Return [X, Y] of the center of cell containing provided text 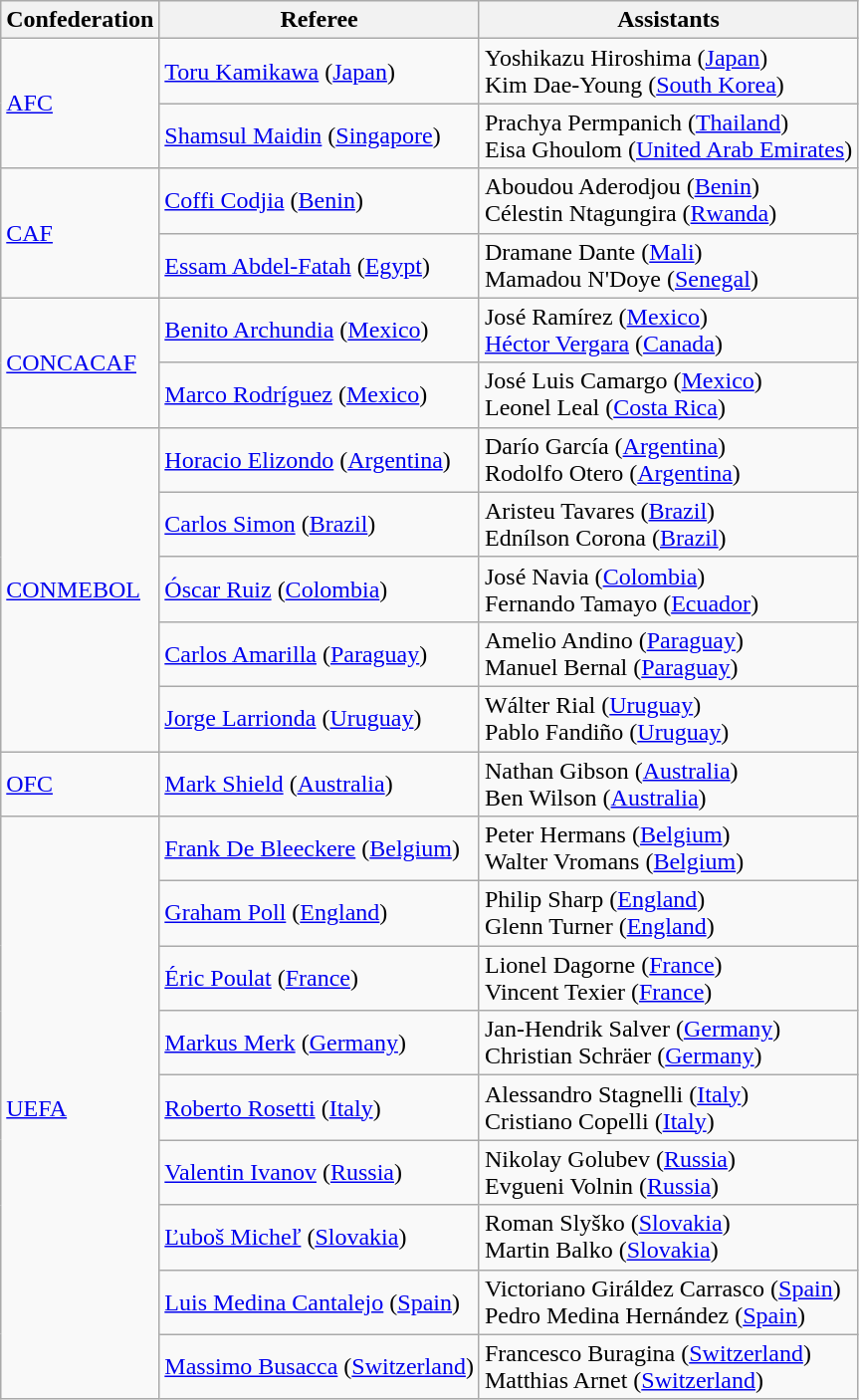
Darío García (Argentina)Rodolfo Otero (Argentina) [668, 460]
Alessandro Stagnelli (Italy)Cristiano Copelli (Italy) [668, 1107]
Prachya Permpanich (Thailand)Eisa Ghoulom (United Arab Emirates) [668, 135]
Victoriano Giráldez Carrasco (Spain)Pedro Medina Hernández (Spain) [668, 1302]
Óscar Ruiz (Colombia) [320, 589]
Amelio Andino (Paraguay)Manuel Bernal (Paraguay) [668, 653]
Aristeu Tavares (Brazil)Ednílson Corona (Brazil) [668, 524]
UEFA [80, 1108]
CONCACAF [80, 362]
Carlos Simon (Brazil) [320, 524]
Assistants [668, 20]
Roberto Rosetti (Italy) [320, 1107]
Jorge Larrionda (Uruguay) [320, 719]
Nathan Gibson (Australia)Ben Wilson (Australia) [668, 783]
José Navia (Colombia)Fernando Tamayo (Ecuador) [668, 589]
Horacio Elizondo (Argentina) [320, 460]
Mark Shield (Australia) [320, 783]
Philip Sharp (England)Glenn Turner (England) [668, 914]
Marco Rodríguez (Mexico) [320, 394]
Valentin Ivanov (Russia) [320, 1173]
Massimo Busacca (Switzerland) [320, 1366]
Essam Abdel-Fatah (Egypt) [320, 265]
Francesco Buragina (Switzerland)Matthias Arnet (Switzerland) [668, 1366]
Confederation [80, 20]
Aboudou Aderodjou (Benin)Célestin Ntagungira (Rwanda) [668, 201]
Yoshikazu Hiroshima (Japan)Kim Dae-Young (South Korea) [668, 72]
Wálter Rial (Uruguay)Pablo Fandiño (Uruguay) [668, 719]
Ľuboš Micheľ (Slovakia) [320, 1237]
Referee [320, 20]
Markus Merk (Germany) [320, 1044]
Nikolay Golubev (Russia)Evgueni Volnin (Russia) [668, 1173]
Roman Slyško (Slovakia)Martin Balko (Slovakia) [668, 1237]
José Luis Camargo (Mexico)Leonel Leal (Costa Rica) [668, 394]
Dramane Dante (Mali)Mamadou N'Doye (Senegal) [668, 265]
José Ramírez (Mexico)Héctor Vergara (Canada) [668, 331]
Peter Hermans (Belgium)Walter Vromans (Belgium) [668, 848]
Luis Medina Cantalejo (Spain) [320, 1302]
Jan-Hendrik Salver (Germany)Christian Schräer (Germany) [668, 1044]
AFC [80, 104]
CONMEBOL [80, 589]
Graham Poll (England) [320, 914]
Coffi Codjia (Benin) [320, 201]
OFC [80, 783]
Lionel Dagorne (France)Vincent Texier (France) [668, 978]
Shamsul Maidin (Singapore) [320, 135]
Toru Kamikawa (Japan) [320, 72]
Carlos Amarilla (Paraguay) [320, 653]
Frank De Bleeckere (Belgium) [320, 848]
CAF [80, 233]
Éric Poulat (France) [320, 978]
Benito Archundia (Mexico) [320, 331]
